Find where the given text appears and provide that cell's center as (x, y) coordinate. 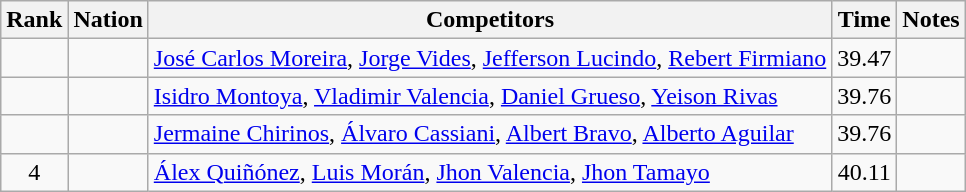
José Carlos Moreira, Jorge Vides, Jefferson Lucindo, Rebert Firmiano (490, 58)
Notes (931, 20)
Time (864, 20)
Álex Quiñónez, Luis Morán, Jhon Valencia, Jhon Tamayo (490, 172)
39.47 (864, 58)
Jermaine Chirinos, Álvaro Cassiani, Albert Bravo, Alberto Aguilar (490, 134)
40.11 (864, 172)
Competitors (490, 20)
Isidro Montoya, Vladimir Valencia, Daniel Grueso, Yeison Rivas (490, 96)
4 (34, 172)
Nation (108, 20)
Rank (34, 20)
